Find where the given text appears and provide that cell's center as [X, Y] coordinate. 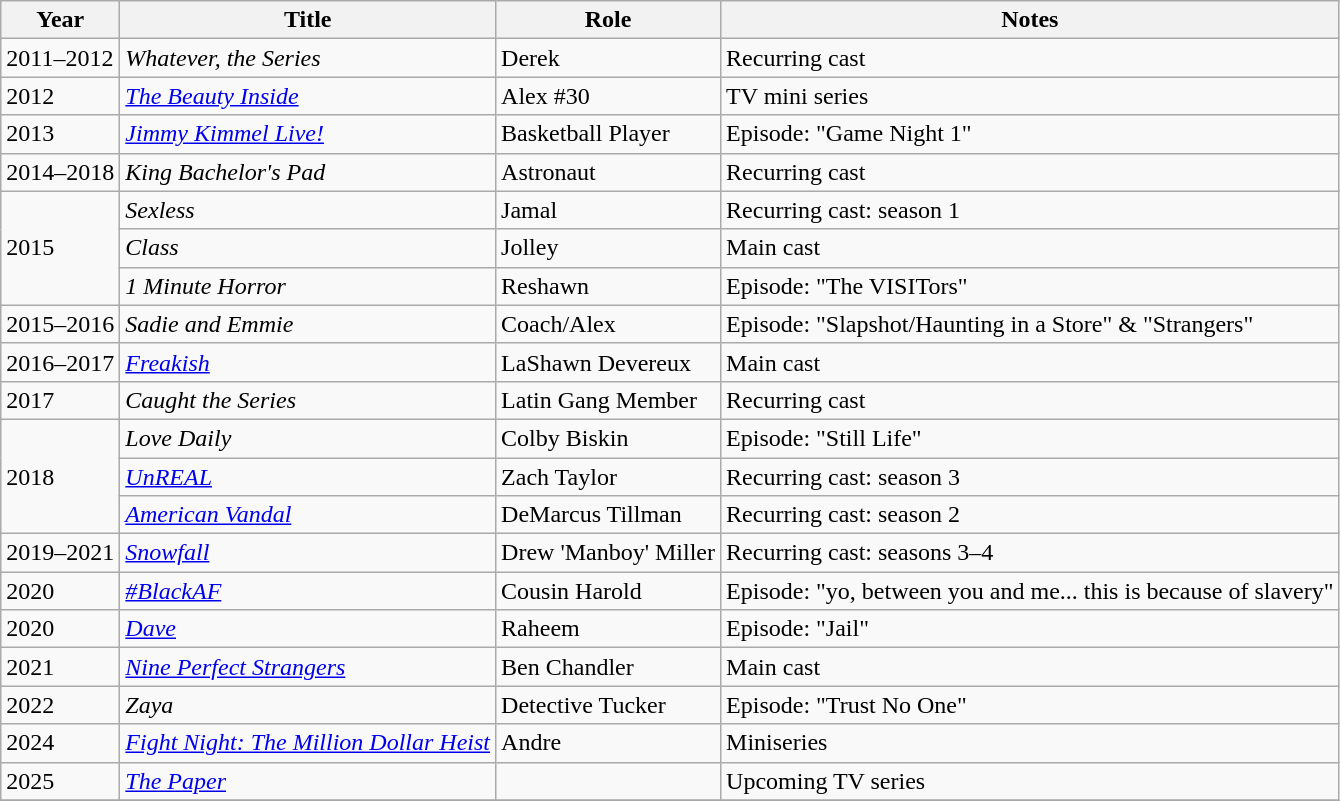
Detective Tucker [608, 705]
Sexless [308, 210]
Jimmy Kimmel Live! [308, 134]
Notes [1030, 20]
Episode: "Jail" [1030, 629]
TV mini series [1030, 96]
Jamal [608, 210]
The Paper [308, 781]
UnREAL [308, 477]
Ben Chandler [608, 667]
Year [60, 20]
Cousin Harold [608, 591]
2014–2018 [60, 172]
Derek [608, 58]
2018 [60, 476]
DeMarcus Tillman [608, 515]
2022 [60, 705]
2013 [60, 134]
Astronaut [608, 172]
2019–2021 [60, 553]
Recurring cast: season 2 [1030, 515]
2021 [60, 667]
2024 [60, 743]
Whatever, the Series [308, 58]
Freakish [308, 362]
2016–2017 [60, 362]
2011–2012 [60, 58]
#BlackAF [308, 591]
Jolley [608, 248]
Fight Night: The Million Dollar Heist [308, 743]
2017 [60, 400]
Recurring cast: season 3 [1030, 477]
Episode: "Game Night 1" [1030, 134]
Coach/Alex [608, 324]
American Vandal [308, 515]
Miniseries [1030, 743]
Colby Biskin [608, 438]
Episode: "The VISITors" [1030, 286]
Reshawn [608, 286]
The Beauty Inside [308, 96]
Caught the Series [308, 400]
Class [308, 248]
Love Daily [308, 438]
Episode: "Slapshot/Haunting in a Store" & "Strangers" [1030, 324]
Episode: "yo, between you and me... this is because of slavery" [1030, 591]
Recurring cast: season 1 [1030, 210]
Zaya [308, 705]
2012 [60, 96]
Latin Gang Member [608, 400]
LaShawn Devereux [608, 362]
Recurring cast: seasons 3–4 [1030, 553]
Snowfall [308, 553]
2025 [60, 781]
King Bachelor's Pad [308, 172]
Nine Perfect Strangers [308, 667]
2015–2016 [60, 324]
Basketball Player [608, 134]
Episode: "Trust No One" [1030, 705]
1 Minute Horror [308, 286]
2015 [60, 248]
Alex #30 [608, 96]
Dave [308, 629]
Upcoming TV series [1030, 781]
Sadie and Emmie [308, 324]
Raheem [608, 629]
Role [608, 20]
Episode: "Still Life" [1030, 438]
Title [308, 20]
Andre [608, 743]
Zach Taylor [608, 477]
Drew 'Manboy' Miller [608, 553]
